Extract the [X, Y] coordinate from the center of the cell holding the provided text.  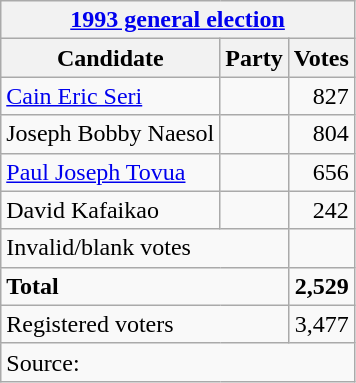
827 [321, 96]
Party [254, 58]
656 [321, 172]
David Kafaikao [110, 210]
804 [321, 134]
Candidate [110, 58]
3,477 [321, 324]
242 [321, 210]
Invalid/blank votes [144, 248]
Total [144, 286]
Paul Joseph Tovua [110, 172]
2,529 [321, 286]
Cain Eric Seri [110, 96]
Votes [321, 58]
1993 general election [178, 20]
Source: [178, 362]
Joseph Bobby Naesol [110, 134]
Registered voters [144, 324]
